Detect which cell encompasses the target text, then output its [x, y] center coordinate. 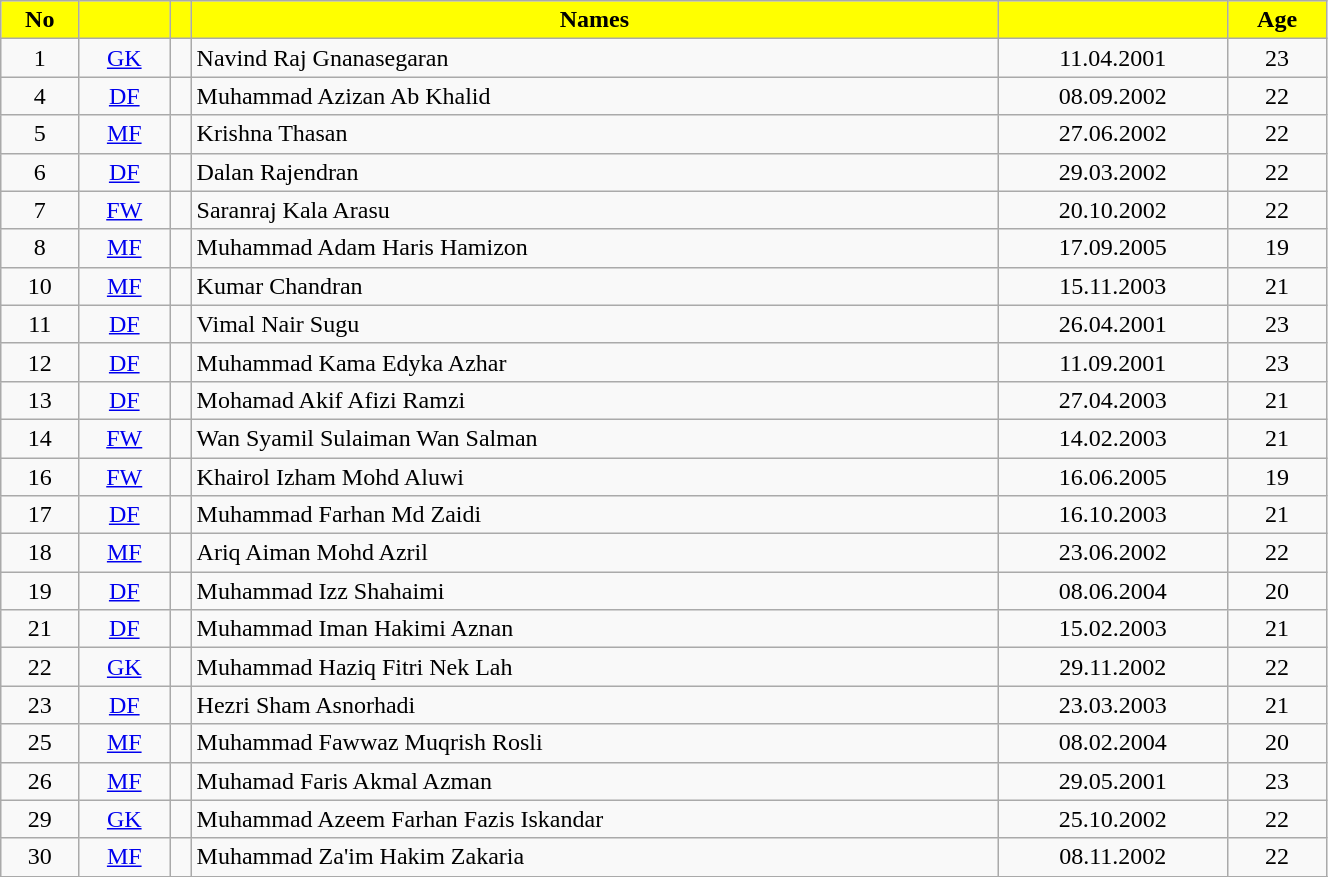
26 [40, 781]
No [40, 20]
Ariq Aiman Mohd Azril [594, 553]
Mohamad Akif Afizi Ramzi [594, 400]
Muhammad Izz Shahaimi [594, 591]
Muhammad Za'im Hakim Zakaria [594, 857]
Age [1278, 20]
6 [40, 172]
08.06.2004 [1113, 591]
13 [40, 400]
20.10.2002 [1113, 210]
27.04.2003 [1113, 400]
30 [40, 857]
4 [40, 96]
08.11.2002 [1113, 857]
Muhammad Azeem Farhan Fazis Iskandar [594, 819]
11 [40, 324]
25.10.2002 [1113, 819]
10 [40, 286]
15.02.2003 [1113, 629]
08.02.2004 [1113, 743]
Krishna Thasan [594, 134]
29.03.2002 [1113, 172]
11.04.2001 [1113, 58]
Muhammad Fawwaz Muqrish Rosli [594, 743]
Muhammad Haziq Fitri Nek Lah [594, 667]
14 [40, 438]
16 [40, 477]
Muhammad Azizan Ab Khalid [594, 96]
23.06.2002 [1113, 553]
16.06.2005 [1113, 477]
29.11.2002 [1113, 667]
Saranraj Kala Arasu [594, 210]
Muhammad Kama Edyka Azhar [594, 362]
18 [40, 553]
Muhammad Iman Hakimi Aznan [594, 629]
Vimal Nair Sugu [594, 324]
29.05.2001 [1113, 781]
14.02.2003 [1113, 438]
11.09.2001 [1113, 362]
17.09.2005 [1113, 248]
15.11.2003 [1113, 286]
25 [40, 743]
Navind Raj Gnanasegaran [594, 58]
23.03.2003 [1113, 705]
Dalan Rajendran [594, 172]
Muhammad Farhan Md Zaidi [594, 515]
27.06.2002 [1113, 134]
29 [40, 819]
Wan Syamil Sulaiman Wan Salman [594, 438]
8 [40, 248]
Muhamad Faris Akmal Azman [594, 781]
Khairol Izham Mohd Aluwi [594, 477]
Hezri Sham Asnorhadi [594, 705]
12 [40, 362]
5 [40, 134]
17 [40, 515]
1 [40, 58]
16.10.2003 [1113, 515]
26.04.2001 [1113, 324]
Names [594, 20]
7 [40, 210]
Kumar Chandran [594, 286]
08.09.2002 [1113, 96]
Muhammad Adam Haris Hamizon [594, 248]
